Detect which cell encompasses the target text, then output its [X, Y] center coordinate. 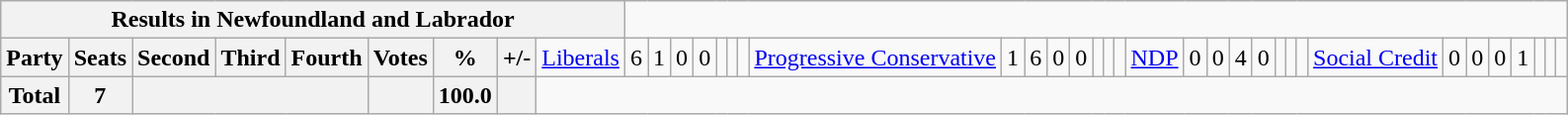
Votes [400, 57]
Fourth [326, 57]
Liberals [581, 57]
Total [35, 95]
Third [251, 57]
+/- [516, 57]
Second [174, 57]
100.0 [464, 95]
Results in Newfoundland and Labrador [313, 20]
Seats [100, 57]
% [464, 57]
Social Credit [1375, 57]
7 [100, 95]
Party [35, 57]
NDP [1154, 57]
4 [1241, 57]
Progressive Conservative [875, 57]
